Capture the cell that displays the provided text and extract its (x, y) central coordinate. 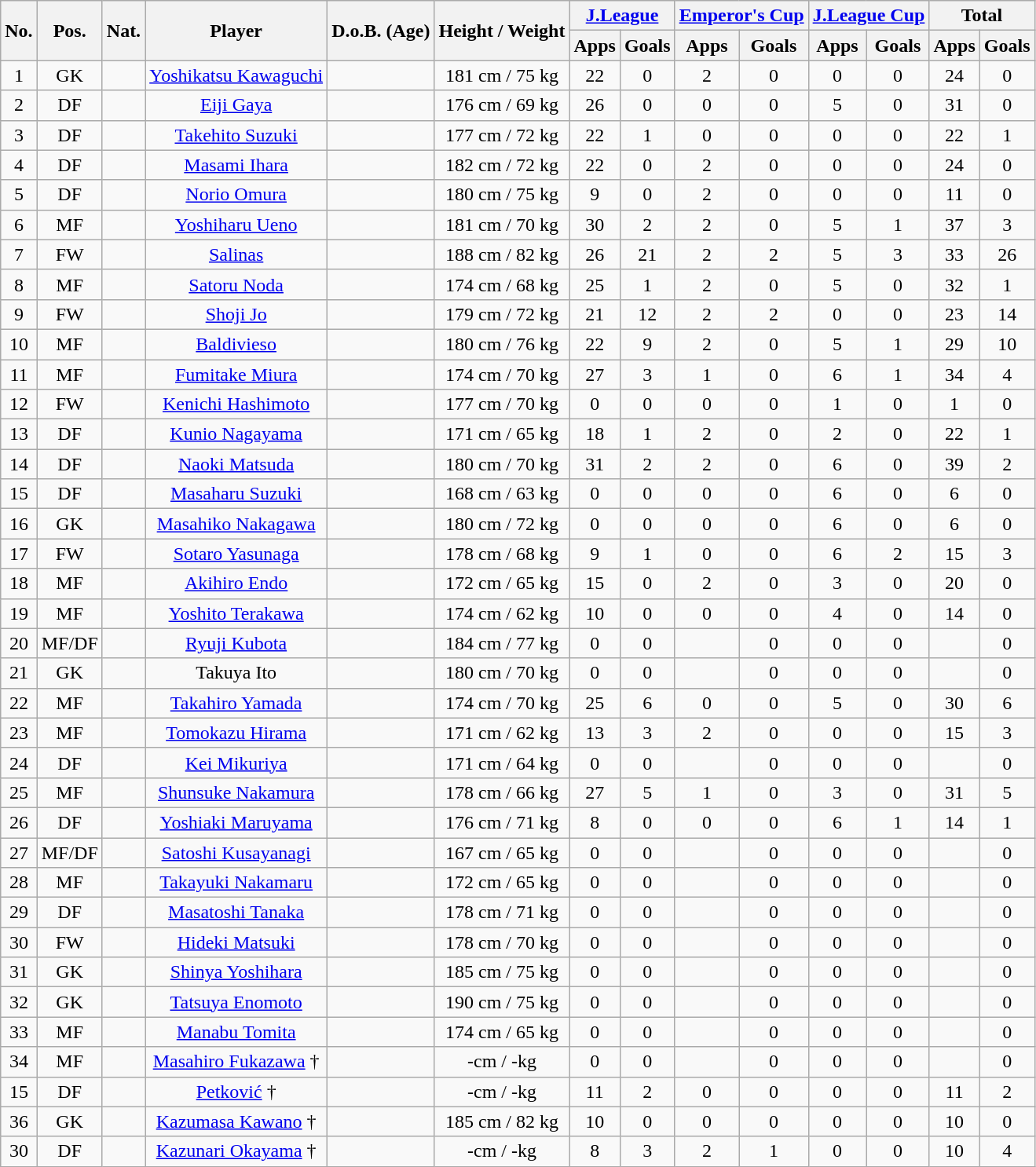
Manabu Tomita (236, 1032)
Kei Mikuriya (236, 763)
7 (19, 254)
Emperor's Cup (741, 16)
Masami Ihara (236, 165)
17 (19, 554)
Masahiko Nakagawa (236, 524)
176 cm / 69 kg (502, 105)
Baldivieso (236, 344)
Salinas (236, 254)
Shoji Jo (236, 314)
Yoshito Terakawa (236, 613)
No. (19, 31)
Naoki Matsuda (236, 464)
Akihiro Endo (236, 583)
185 cm / 75 kg (502, 972)
180 cm / 76 kg (502, 344)
19 (19, 613)
178 cm / 70 kg (502, 942)
Height / Weight (502, 31)
J.League (622, 16)
39 (954, 464)
Takayuki Nakamaru (236, 883)
180 cm / 72 kg (502, 524)
182 cm / 72 kg (502, 165)
Pos. (69, 31)
176 cm / 71 kg (502, 822)
Satoshi Kusayanagi (236, 852)
Total (982, 16)
Takuya Ito (236, 673)
174 cm / 68 kg (502, 284)
Shinya Yoshihara (236, 972)
16 (19, 524)
188 cm / 82 kg (502, 254)
Kazumasa Kawano † (236, 1121)
Masatoshi Tanaka (236, 913)
Hideki Matsuki (236, 942)
168 cm / 63 kg (502, 494)
Eiji Gaya (236, 105)
184 cm / 77 kg (502, 643)
174 cm / 62 kg (502, 613)
178 cm / 68 kg (502, 554)
181 cm / 70 kg (502, 225)
171 cm / 64 kg (502, 763)
Tatsuya Enomoto (236, 1002)
Yoshiharu Ueno (236, 225)
Norio Omura (236, 195)
Nat. (123, 31)
Kazunari Okayama † (236, 1151)
180 cm / 75 kg (502, 195)
Petković † (236, 1092)
Takahiro Yamada (236, 703)
Yoshikatsu Kawaguchi (236, 75)
171 cm / 62 kg (502, 733)
37 (954, 225)
171 cm / 65 kg (502, 434)
174 cm / 65 kg (502, 1032)
179 cm / 72 kg (502, 314)
Takehito Suzuki (236, 135)
Fumitake Miura (236, 375)
167 cm / 65 kg (502, 852)
J.League Cup (869, 16)
177 cm / 72 kg (502, 135)
Shunsuke Nakamura (236, 792)
181 cm / 75 kg (502, 75)
Sotaro Yasunaga (236, 554)
Masahiro Fukazawa † (236, 1062)
Ryuji Kubota (236, 643)
185 cm / 82 kg (502, 1121)
178 cm / 66 kg (502, 792)
36 (19, 1121)
Kenichi Hashimoto (236, 404)
Masaharu Suzuki (236, 494)
177 cm / 70 kg (502, 404)
190 cm / 75 kg (502, 1002)
Player (236, 31)
28 (19, 883)
Satoru Noda (236, 284)
Tomokazu Hirama (236, 733)
Kunio Nagayama (236, 434)
Yoshiaki Maruyama (236, 822)
D.o.B. (Age) (381, 31)
178 cm / 71 kg (502, 913)
